Extract the (x, y) coordinate from the center of the cell holding the provided text.  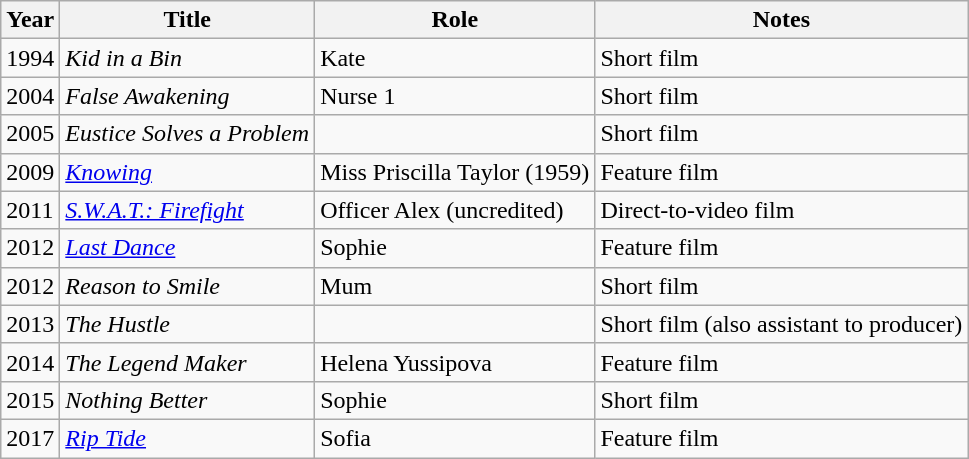
2013 (30, 324)
Nurse 1 (455, 96)
Kid in a Bin (188, 58)
2009 (30, 172)
2014 (30, 362)
Knowing (188, 172)
2005 (30, 134)
2015 (30, 400)
Role (455, 20)
Eustice Solves a Problem (188, 134)
Title (188, 20)
Year (30, 20)
2004 (30, 96)
Miss Priscilla Taylor (1959) (455, 172)
2017 (30, 438)
Mum (455, 286)
Kate (455, 58)
S.W.A.T.: Firefight (188, 210)
Last Dance (188, 248)
Helena Yussipova (455, 362)
Rip Tide (188, 438)
Short film (also assistant to producer) (782, 324)
False Awakening (188, 96)
Reason to Smile (188, 286)
Notes (782, 20)
2011 (30, 210)
Sofia (455, 438)
Officer Alex (uncredited) (455, 210)
1994 (30, 58)
Nothing Better (188, 400)
The Legend Maker (188, 362)
The Hustle (188, 324)
Direct-to-video film (782, 210)
